Output the (x, y) coordinate of the center of the cell containing the given text.  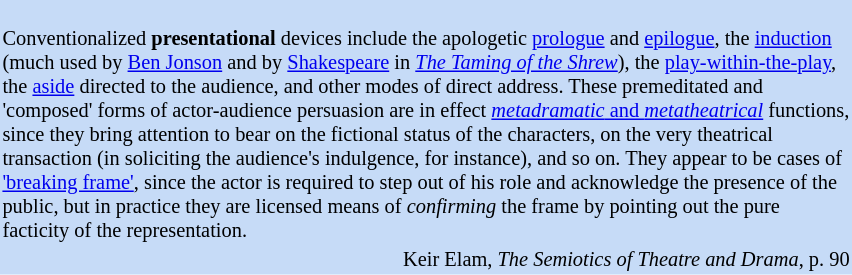
Keir Elam, The Semiotics of Theatre and Drama, p. 90 (426, 260)
